Capture the cell that displays the provided text and extract its [X, Y] central coordinate. 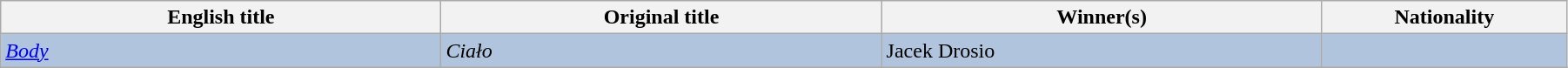
Body [221, 51]
Winner(s) [1102, 17]
Ciało [661, 51]
Nationality [1444, 17]
Original title [661, 17]
Jacek Drosio [1102, 51]
English title [221, 17]
